For the text-containing cell, return its midpoint in (X, Y) coordinate format. 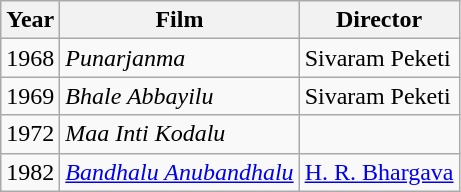
Year (30, 20)
Film (180, 20)
Maa Inti Kodalu (180, 134)
1982 (30, 172)
Director (379, 20)
Bandhalu Anubandhalu (180, 172)
1972 (30, 134)
H. R. Bhargava (379, 172)
1968 (30, 58)
Punarjanma (180, 58)
Bhale Abbayilu (180, 96)
1969 (30, 96)
